Determine the (X, Y) coordinate at the center of the cell enclosing the given text.  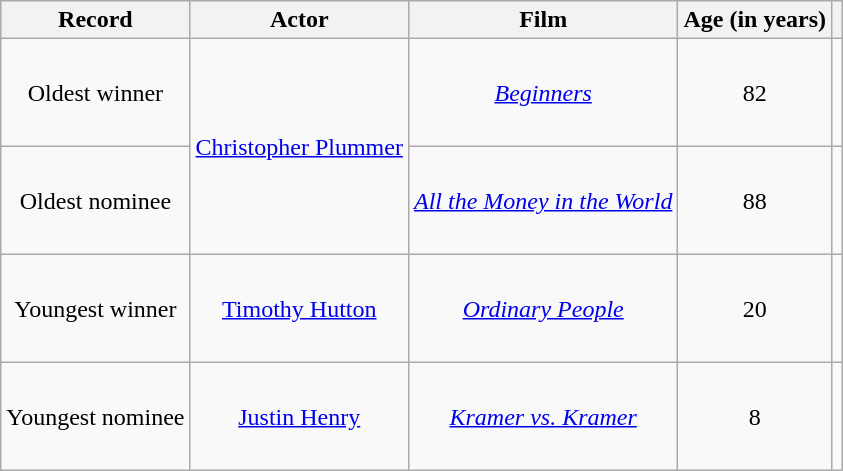
8 (755, 417)
Christopher Plummer (299, 147)
Kramer vs. Kramer (542, 417)
Actor (299, 20)
Youngest nominee (96, 417)
Justin Henry (299, 417)
Film (542, 20)
Record (96, 20)
Age (in years) (755, 20)
20 (755, 309)
88 (755, 201)
Youngest winner (96, 309)
Oldest nominee (96, 201)
Ordinary People (542, 309)
82 (755, 93)
Timothy Hutton (299, 309)
All the Money in the World (542, 201)
Oldest winner (96, 93)
Beginners (542, 93)
